From the cell containing the given text, extract its center point as [x, y] coordinate. 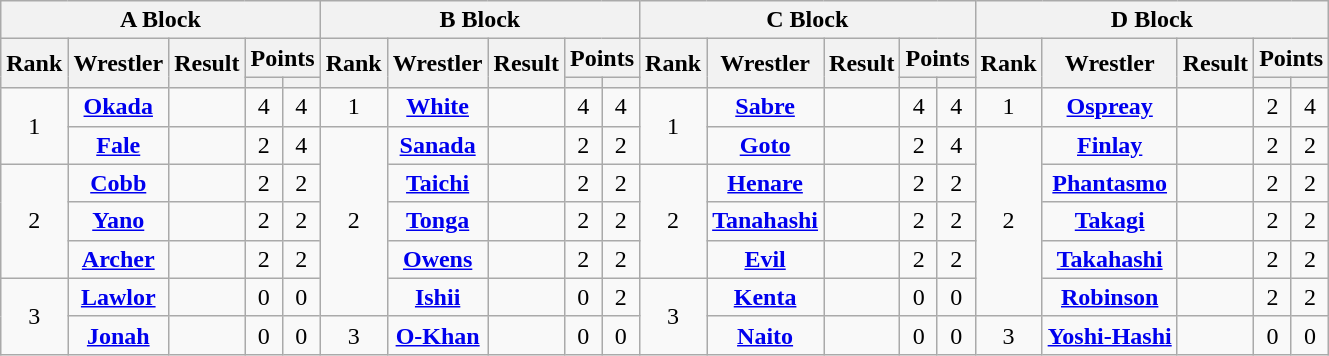
Tanahashi [766, 221]
Yoshi-Hashi [1110, 335]
Taichi [438, 183]
Lawlor [118, 297]
Phantasmo [1110, 183]
C Block [808, 20]
Sanada [438, 145]
Goto [766, 145]
Ishii [438, 297]
Tonga [438, 221]
Ospreay [1110, 107]
Robinson [1110, 297]
O-Khan [438, 335]
Owens [438, 259]
Takagi [1110, 221]
Fale [118, 145]
Sabre [766, 107]
Archer [118, 259]
White [438, 107]
Okada [118, 107]
Takahashi [1110, 259]
Henare [766, 183]
D Block [1152, 20]
B Block [480, 20]
Cobb [118, 183]
Jonah [118, 335]
Naito [766, 335]
Evil [766, 259]
Yano [118, 221]
Finlay [1110, 145]
Kenta [766, 297]
A Block [160, 20]
